Search for the cell housing the specified text and yield its [x, y] center coordinate. 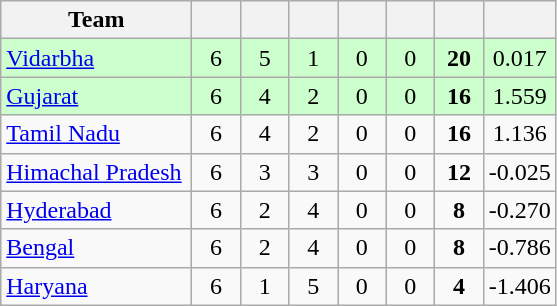
Tamil Nadu [96, 134]
Team [96, 20]
-1.406 [520, 286]
12 [460, 172]
0.017 [520, 58]
Hyderabad [96, 210]
1.559 [520, 96]
Vidarbha [96, 58]
1.136 [520, 134]
-0.025 [520, 172]
-0.270 [520, 210]
20 [460, 58]
Himachal Pradesh [96, 172]
-0.786 [520, 248]
Haryana [96, 286]
Bengal [96, 248]
Gujarat [96, 96]
